Pinpoint the cell where the given text exists, returning its (X, Y) midpoint coordinate. 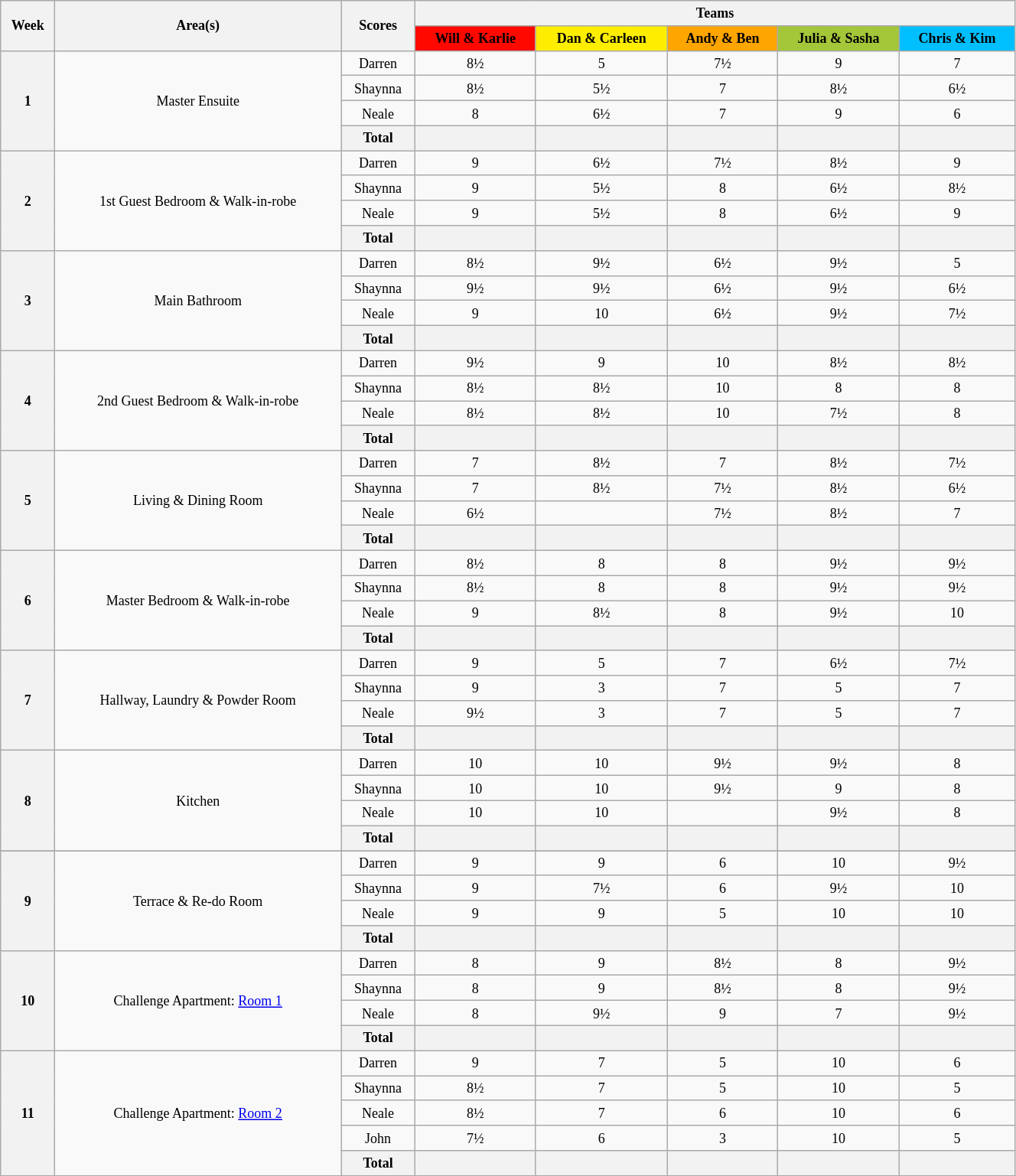
Hallway, Laundry & Powder Room (198, 701)
Challenge Apartment: Room 2 (198, 1112)
Living & Dining Room (198, 500)
Teams (715, 14)
Week (28, 26)
Will & Karlie (476, 38)
Challenge Apartment: Room 1 (198, 1001)
2 (28, 200)
Main Bathroom (198, 300)
Chris & Kim (958, 38)
Julia & Sasha (839, 38)
Master Ensuite (198, 101)
Area(s) (198, 26)
Master Bedroom & Walk-in-robe (198, 601)
2nd Guest Bedroom & Walk-in-robe (198, 401)
Terrace & Re-do Room (198, 901)
Scores (378, 26)
John (378, 1139)
Dan & Carleen (601, 38)
Andy & Ben (723, 38)
Kitchen (198, 800)
4 (28, 401)
1 (28, 101)
1st Guest Bedroom & Walk-in-robe (198, 200)
11 (28, 1112)
